For the text-containing cell, return its midpoint in (x, y) coordinate format. 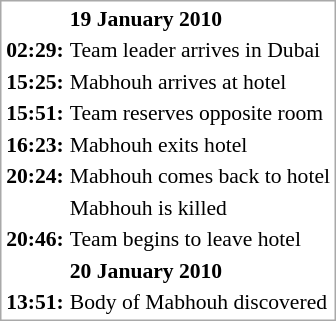
Mabhouh comes back to hotel (200, 176)
Team begins to leave hotel (200, 239)
Body of Mabhouh discovered (200, 302)
15:25: (36, 82)
Team reserves opposite room (200, 113)
Mabhouh exits hotel (200, 144)
19 January 2010 (200, 18)
02:29: (36, 50)
Team leader arrives in Dubai (200, 50)
20:46: (36, 239)
20 January 2010 (200, 270)
Mabhouh is killed (200, 208)
20:24: (36, 176)
13:51: (36, 302)
15:51: (36, 113)
Mabhouh arrives at hotel (200, 82)
16:23: (36, 144)
